Identify which cell holds the provided text, then report its [x, y] central coordinate. 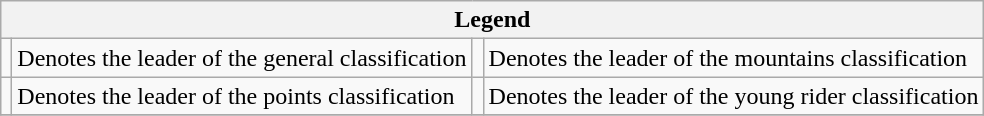
Legend [492, 20]
Denotes the leader of the young rider classification [734, 96]
Denotes the leader of the general classification [242, 58]
Denotes the leader of the mountains classification [734, 58]
Denotes the leader of the points classification [242, 96]
